Pinpoint the cell where the given text exists, returning its (x, y) midpoint coordinate. 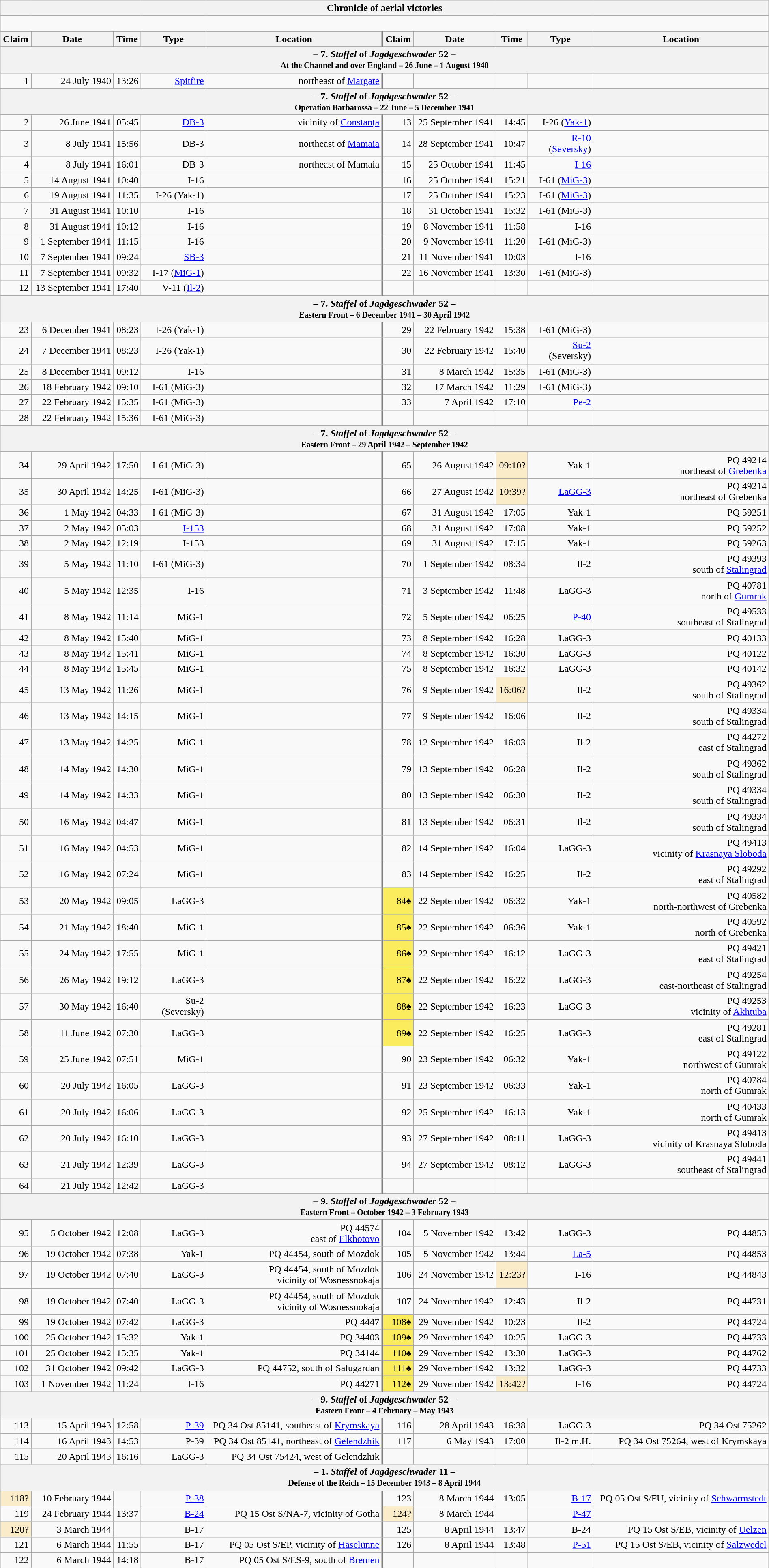
31 October 1942 (72, 1368)
16:23 (512, 1007)
PQ 40433 north of Gumrak (681, 1112)
P-47 (561, 1514)
11:55 (127, 1544)
9 November 1941 (455, 242)
31 (397, 372)
PQ 49441 southeast of Stalingrad (681, 1165)
10:40 (127, 180)
60 (16, 1085)
– 9. Staffel of Jagdgeschwader 52 –Eastern Front – 4 February – May 1943 (384, 1405)
29 (397, 330)
28 April 1943 (455, 1426)
25 (16, 372)
74 (397, 653)
06:28 (512, 769)
PQ 49254 east-northeast of Stalingrad (681, 980)
126 (397, 1544)
111♠ (397, 1368)
118? (16, 1498)
24 (16, 350)
62 (16, 1138)
44 (16, 669)
58 (16, 1033)
PQ 05 Ost S/ES-9, south of Bremen (294, 1560)
18 February 1942 (72, 387)
PQ 34 Ost 85141, northeast of Gelendzhik (294, 1441)
20 April 1943 (72, 1456)
15 April 1943 (72, 1426)
64 (16, 1186)
1 May 1942 (72, 512)
22 (397, 273)
14:15 (127, 716)
103 (16, 1384)
54 (16, 927)
10:03 (512, 257)
63 (16, 1165)
108♠ (397, 1322)
09:24 (127, 257)
16:30 (512, 653)
11:14 (127, 617)
vicinity of Constanța (294, 122)
11 (16, 273)
10:10 (127, 210)
17 March 1942 (455, 387)
26 June 1941 (72, 122)
104 (397, 1233)
PQ 49393 south of Stalingrad (681, 565)
PQ 34403 (294, 1338)
PQ 05 Ost S/FU, vicinity of Schwarmstedt (681, 1498)
19 (397, 226)
47 (16, 742)
12:23? (512, 1274)
41 (16, 617)
39 (16, 565)
PQ 44574east of Elkhotovo (294, 1233)
8 March 1942 (455, 372)
SB-3 (174, 257)
13:42 (512, 1233)
13:44 (512, 1254)
PQ 44271 (294, 1384)
17:05 (512, 512)
PQ 15 Ost S/EB, vicinity of Uelzen (681, 1529)
114 (16, 1441)
10:12 (127, 226)
30 May 1942 (72, 1007)
P-38 (174, 1498)
25 September 1941 (455, 122)
17:50 (127, 465)
116 (397, 1426)
30 April 1942 (72, 492)
36 (16, 512)
12:43 (512, 1301)
15:56 (127, 144)
38 (16, 543)
8 (16, 226)
65 (397, 465)
83 (397, 874)
120? (16, 1529)
11:26 (127, 689)
106 (397, 1274)
45 (16, 689)
27 August 1942 (455, 492)
09:32 (127, 273)
18:40 (127, 927)
PQ 44843 (681, 1274)
31 October 1941 (455, 210)
1 November 1942 (72, 1384)
northeast of Margate (294, 81)
16:03 (512, 742)
07:42 (127, 1322)
49 (16, 795)
16:38 (512, 1426)
122 (16, 1560)
11:10 (127, 565)
72 (397, 617)
68 (397, 528)
06:31 (512, 822)
15:38 (512, 330)
11 November 1941 (455, 257)
53 (16, 900)
28 September 1941 (455, 144)
P-40 (561, 617)
16:10 (127, 1138)
09:10? (512, 465)
101 (16, 1353)
15:21 (512, 180)
14:33 (127, 795)
37 (16, 528)
PQ 44762 (681, 1353)
113 (16, 1426)
46 (16, 716)
14:30 (127, 769)
93 (397, 1138)
21 May 1942 (72, 927)
13:37 (127, 1514)
24 May 1942 (72, 954)
17:08 (512, 528)
11:45 (512, 164)
19:12 (127, 980)
16:22 (512, 980)
123 (397, 1498)
57 (16, 1007)
– 7. Staffel of Jagdgeschwader 52 –Eastern Front – 6 December 1941 – 30 April 1942 (384, 309)
PQ 49421 east of Stalingrad (681, 954)
09:05 (127, 900)
52 (16, 874)
30 (397, 350)
08:11 (512, 1138)
7 December 1941 (72, 350)
19 August 1941 (72, 195)
PQ 44272 east of Stalingrad (681, 742)
07:38 (127, 1254)
8 November 1941 (455, 226)
10:47 (512, 144)
67 (397, 512)
26 August 1942 (455, 465)
11:58 (512, 226)
16:04 (512, 848)
16:05 (127, 1085)
16:16 (127, 1456)
PQ 05 Ost S/EP, vicinity of Haselünne (294, 1544)
17:00 (512, 1441)
12:39 (127, 1165)
Spitfire (174, 81)
5 September 1942 (455, 617)
86♠ (397, 954)
PQ 44752, south of Salugardan (294, 1368)
P-51 (561, 1544)
12:42 (127, 1186)
15 (397, 164)
77 (397, 716)
88♠ (397, 1007)
PQ 49253vicinity of Akhtuba (681, 1007)
12:19 (127, 543)
85♠ (397, 927)
18 (397, 210)
42 (16, 638)
110♠ (397, 1353)
4 (16, 164)
78 (397, 742)
6 (16, 195)
– 7. Staffel of Jagdgeschwader 52 –At the Channel and over England – 26 June – 1 August 1940 (384, 60)
12 September 1942 (455, 742)
PQ 59251 (681, 512)
– 1. Staffel of Jagdgeschwader 11 –Defense of the Reich – 15 December 1943 – 8 April 1944 (384, 1477)
3 (16, 144)
14:53 (127, 1441)
16 November 1941 (455, 273)
17:15 (512, 543)
2 (16, 122)
15:36 (127, 418)
PQ 40142 (681, 669)
95 (16, 1233)
11:48 (512, 591)
13:48 (512, 1544)
13:05 (512, 1498)
16:40 (127, 1007)
04:47 (127, 822)
16:28 (512, 638)
10:23 (512, 1322)
11:20 (512, 242)
08:34 (512, 565)
121 (16, 1544)
119 (16, 1514)
109♠ (397, 1338)
14:45 (512, 122)
PQ 40781 north of Gumrak (681, 591)
124? (397, 1514)
5 October 1942 (72, 1233)
55 (16, 954)
PQ 34144 (294, 1353)
61 (16, 1112)
102 (16, 1368)
84♠ (397, 900)
71 (397, 591)
– 9. Staffel of Jagdgeschwader 52 –Eastern Front – October 1942 – 3 February 1943 (384, 1206)
12 (16, 288)
PQ 40582 north-northwest of Grebenka (681, 900)
48 (16, 769)
Il-2 m.H. (561, 1441)
90 (397, 1059)
9 (16, 242)
PQ 40784 north of Gumrak (681, 1085)
29 April 1942 (72, 465)
15:41 (127, 653)
8 December 1941 (72, 372)
06:30 (512, 795)
16:06? (512, 689)
14 (397, 144)
05:03 (127, 528)
PQ 44731 (681, 1301)
09:10 (127, 387)
23 (16, 330)
07:24 (127, 874)
27 (16, 402)
Chronicle of aerial victories (384, 8)
16:01 (127, 164)
PQ 40592 north of Grebenka (681, 927)
105 (397, 1254)
125 (397, 1529)
04:53 (127, 848)
PQ 40133 (681, 638)
25 June 1942 (72, 1059)
PQ 4447 (294, 1322)
26 May 1942 (72, 980)
16:32 (512, 669)
17:55 (127, 954)
14:18 (127, 1560)
12:08 (127, 1233)
7 April 1942 (455, 402)
89♠ (397, 1033)
87♠ (397, 980)
10:25 (512, 1338)
PQ 34 Ost 75264, west of Krymskaya (681, 1441)
15:23 (512, 195)
28 (16, 418)
I-17 (MiG-1) (174, 273)
1 (16, 81)
16:12 (512, 954)
98 (16, 1301)
73 (397, 638)
97 (16, 1274)
06:36 (512, 927)
11:35 (127, 195)
16 (397, 180)
1 September 1941 (72, 242)
107 (397, 1301)
13:26 (127, 81)
24 February 1944 (72, 1514)
PQ 49122 northwest of Gumrak (681, 1059)
6 May 1943 (455, 1441)
34 (16, 465)
33 (397, 402)
117 (397, 1441)
10 (16, 257)
92 (397, 1112)
43 (16, 653)
PQ 34 Ost 75424, west of Gelendzhik (294, 1456)
V-11 (Il-2) (174, 288)
13:42? (512, 1384)
07:51 (127, 1059)
82 (397, 848)
06:25 (512, 617)
– 7. Staffel of Jagdgeschwader 52 –Operation Barbarossa – 22 June – 5 December 1941 (384, 101)
35 (16, 492)
96 (16, 1254)
11 June 1942 (72, 1033)
91 (397, 1085)
76 (397, 689)
13:47 (512, 1529)
50 (16, 822)
05:45 (127, 122)
06:33 (512, 1085)
12:58 (127, 1426)
40 (16, 591)
3 September 1942 (455, 591)
17:10 (512, 402)
7 (16, 210)
12:35 (127, 591)
3 March 1944 (72, 1529)
80 (397, 795)
07:30 (127, 1033)
26 (16, 387)
La-5 (561, 1254)
R-10 (Seversky) (561, 144)
14 August 1941 (72, 180)
99 (16, 1322)
PQ 59263 (681, 543)
20 May 1942 (72, 900)
70 (397, 565)
13 (397, 122)
79 (397, 769)
1 September 1942 (455, 565)
16 April 1943 (72, 1441)
– 7. Staffel of Jagdgeschwader 52 –Eastern Front – 29 April 1942 – September 1942 (384, 439)
PQ 44454, south of Mozdok (294, 1254)
112♠ (397, 1384)
09:42 (127, 1368)
13:32 (512, 1368)
6 December 1941 (72, 330)
94 (397, 1165)
PQ 59252 (681, 528)
PQ 15 Ost S/NA-7, vicinity of Gotha (294, 1514)
13 September 1941 (72, 288)
51 (16, 848)
04:33 (127, 512)
PQ 34 Ost 85141, southeast of Krymskaya (294, 1426)
100 (16, 1338)
20 (397, 242)
17 (397, 195)
09:12 (127, 372)
PQ 49533 southeast of Stalingrad (681, 617)
11:24 (127, 1384)
16:13 (512, 1112)
32 (397, 387)
10:39? (512, 492)
115 (16, 1456)
24 July 1940 (72, 81)
56 (16, 980)
66 (397, 492)
75 (397, 669)
21 (397, 257)
81 (397, 822)
PQ 49281 east of Stalingrad (681, 1033)
PQ 15 Ost S/EB, vicinity of Salzwedel (681, 1544)
11:15 (127, 242)
15:45 (127, 669)
25 September 1942 (455, 1112)
PQ 40122 (681, 653)
11:29 (512, 387)
69 (397, 543)
PQ 34 Ost 75262 (681, 1426)
08:12 (512, 1165)
PQ 49292 east of Stalingrad (681, 874)
Pe-2 (561, 402)
17:40 (127, 288)
5 (16, 180)
10 February 1944 (72, 1498)
59 (16, 1059)
